Detect which cell encompasses the target text, then output its (x, y) center coordinate. 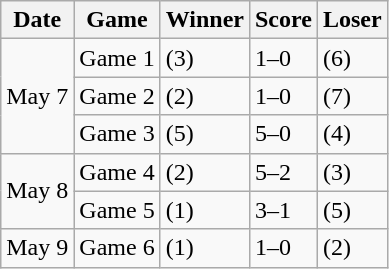
Game 5 (117, 210)
Game 3 (117, 134)
5–2 (283, 172)
(4) (352, 134)
Date (38, 20)
Game 1 (117, 58)
May 8 (38, 191)
Loser (352, 20)
(7) (352, 96)
Winner (204, 20)
Score (283, 20)
5–0 (283, 134)
Game 4 (117, 172)
Game 2 (117, 96)
Game (117, 20)
May 7 (38, 96)
(6) (352, 58)
Game 6 (117, 248)
May 9 (38, 248)
3–1 (283, 210)
